Detect which cell encompasses the target text, then output its [x, y] center coordinate. 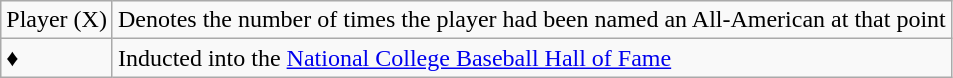
Inducted into the National College Baseball Hall of Fame [532, 58]
Player (X) [57, 20]
♦ [57, 58]
Denotes the number of times the player had been named an All-American at that point [532, 20]
